From the cell containing the given text, extract its center point as [x, y] coordinate. 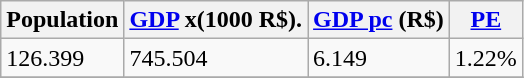
GDP pc (R$) [379, 20]
PE [486, 20]
GDP x(1000 R$). [216, 20]
126.399 [62, 58]
Population [62, 20]
745.504 [216, 58]
1.22% [486, 58]
6.149 [379, 58]
